Output the (x, y) coordinate of the center of the cell containing the given text.  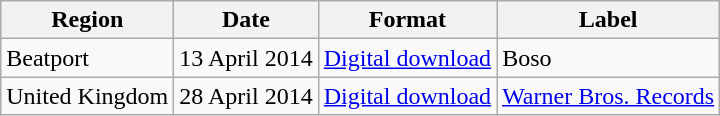
Region (88, 20)
Date (246, 20)
Format (407, 20)
Boso (608, 58)
Warner Bros. Records (608, 96)
28 April 2014 (246, 96)
United Kingdom (88, 96)
13 April 2014 (246, 58)
Label (608, 20)
Beatport (88, 58)
